Scan for the cell matching the given text and deliver its (x, y) coordinate at center. 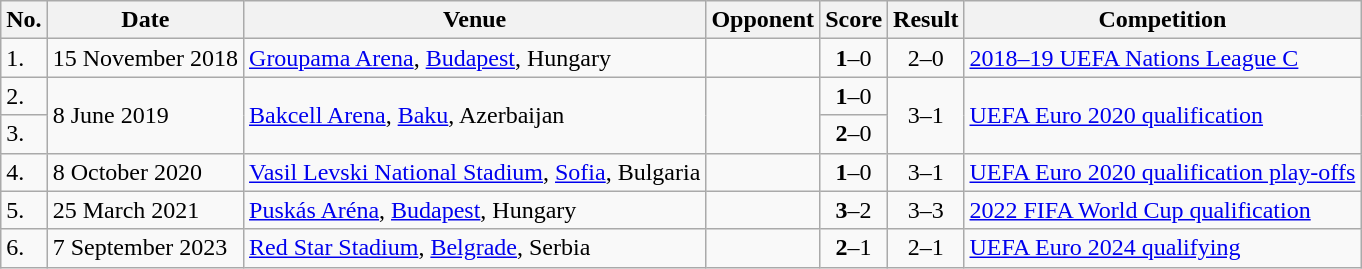
Score (854, 20)
Competition (1162, 20)
Date (145, 20)
Bakcell Arena, Baku, Azerbaijan (475, 115)
2022 FIFA World Cup qualification (1162, 210)
25 March 2021 (145, 210)
15 November 2018 (145, 58)
8 October 2020 (145, 172)
7 September 2023 (145, 248)
3–3 (926, 210)
Venue (475, 20)
Red Star Stadium, Belgrade, Serbia (475, 248)
3–2 (854, 210)
UEFA Euro 2024 qualifying (1162, 248)
UEFA Euro 2020 qualification play-offs (1162, 172)
Groupama Arena, Budapest, Hungary (475, 58)
2018–19 UEFA Nations League C (1162, 58)
Opponent (763, 20)
UEFA Euro 2020 qualification (1162, 115)
3. (24, 134)
No. (24, 20)
Vasil Levski National Stadium, Sofia, Bulgaria (475, 172)
Result (926, 20)
4. (24, 172)
5. (24, 210)
Puskás Aréna, Budapest, Hungary (475, 210)
8 June 2019 (145, 115)
6. (24, 248)
2. (24, 96)
1. (24, 58)
